Extract the (x, y) coordinate from the center of the cell holding the provided text.  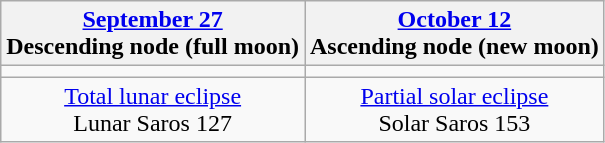
October 12Ascending node (new moon) (454, 34)
Total lunar eclipseLunar Saros 127 (153, 110)
Partial solar eclipseSolar Saros 153 (454, 110)
September 27Descending node (full moon) (153, 34)
